Locate the cell with the specified text and output its [X, Y] center coordinate. 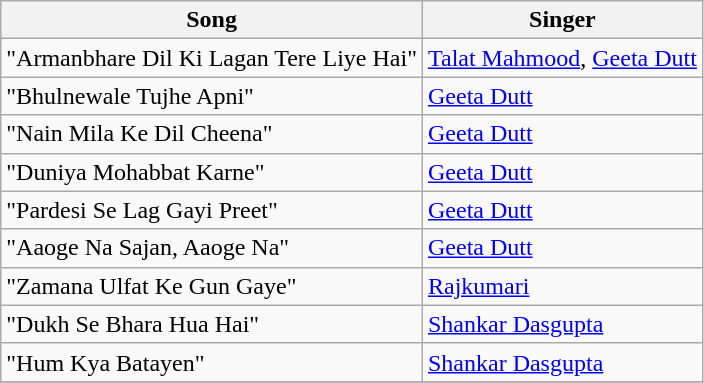
Rajkumari [562, 286]
Talat Mahmood, Geeta Dutt [562, 58]
"Nain Mila Ke Dil Cheena" [212, 134]
"Hum Kya Batayen" [212, 362]
"Pardesi Se Lag Gayi Preet" [212, 210]
"Aaoge Na Sajan, Aaoge Na" [212, 248]
"Duniya Mohabbat Karne" [212, 172]
Song [212, 20]
Singer [562, 20]
"Armanbhare Dil Ki Lagan Tere Liye Hai" [212, 58]
"Bhulnewale Tujhe Apni" [212, 96]
"Zamana Ulfat Ke Gun Gaye" [212, 286]
"Dukh Se Bhara Hua Hai" [212, 324]
